Determine the [x, y] coordinate at the center of the cell enclosing the given text.  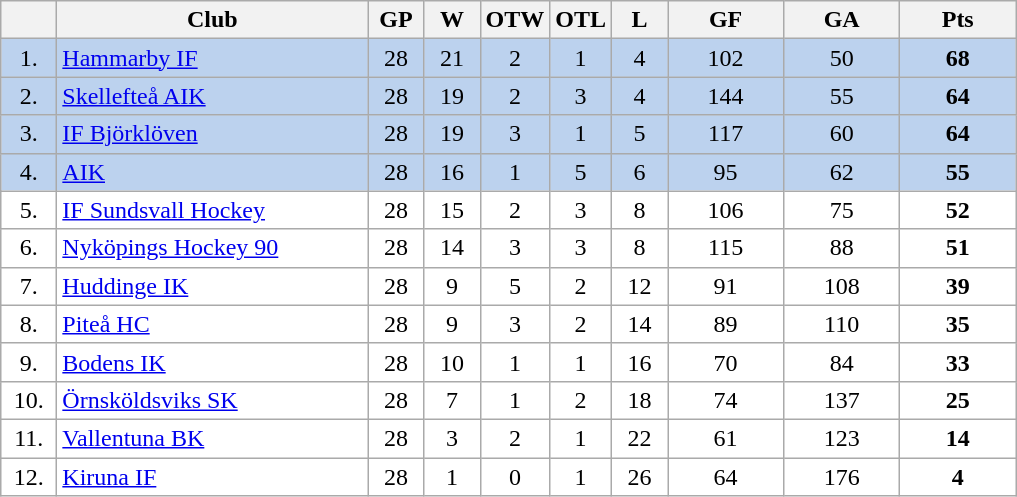
L [640, 20]
IF Sundsvall Hockey [212, 210]
Skellefteå AIK [212, 96]
12 [640, 286]
52 [958, 210]
35 [958, 324]
IF Björklöven [212, 134]
102 [726, 58]
75 [842, 210]
12. [29, 477]
68 [958, 58]
39 [958, 286]
51 [958, 248]
61 [726, 438]
1. [29, 58]
Pts [958, 20]
6 [640, 172]
AIK [212, 172]
Piteå HC [212, 324]
0 [515, 477]
88 [842, 248]
Nyköpings Hockey 90 [212, 248]
Huddinge IK [212, 286]
70 [726, 362]
11. [29, 438]
33 [958, 362]
84 [842, 362]
Club [212, 20]
108 [842, 286]
Hammarby IF [212, 58]
Bodens IK [212, 362]
10. [29, 400]
115 [726, 248]
95 [726, 172]
Vallentuna BK [212, 438]
26 [640, 477]
123 [842, 438]
110 [842, 324]
Kiruna IF [212, 477]
176 [842, 477]
89 [726, 324]
OTW [515, 20]
21 [452, 58]
22 [640, 438]
74 [726, 400]
91 [726, 286]
10 [452, 362]
GP [396, 20]
2. [29, 96]
60 [842, 134]
5. [29, 210]
18 [640, 400]
OTL [581, 20]
117 [726, 134]
62 [842, 172]
8. [29, 324]
7 [452, 400]
Örnsköldsviks SK [212, 400]
GA [842, 20]
144 [726, 96]
50 [842, 58]
GF [726, 20]
25 [958, 400]
4. [29, 172]
137 [842, 400]
3. [29, 134]
15 [452, 210]
106 [726, 210]
7. [29, 286]
W [452, 20]
6. [29, 248]
9. [29, 362]
